Find where the given text appears and provide that cell's center as (X, Y) coordinate. 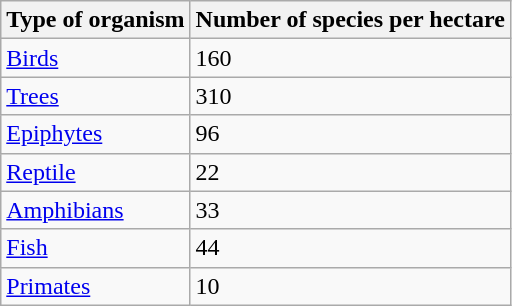
Birds (96, 58)
96 (350, 134)
Trees (96, 96)
Amphibians (96, 210)
Fish (96, 248)
Primates (96, 286)
10 (350, 286)
Epiphytes (96, 134)
310 (350, 96)
Reptile (96, 172)
33 (350, 210)
160 (350, 58)
Number of species per hectare (350, 20)
22 (350, 172)
Type of organism (96, 20)
44 (350, 248)
